Detect which cell encompasses the target text, then output its [x, y] center coordinate. 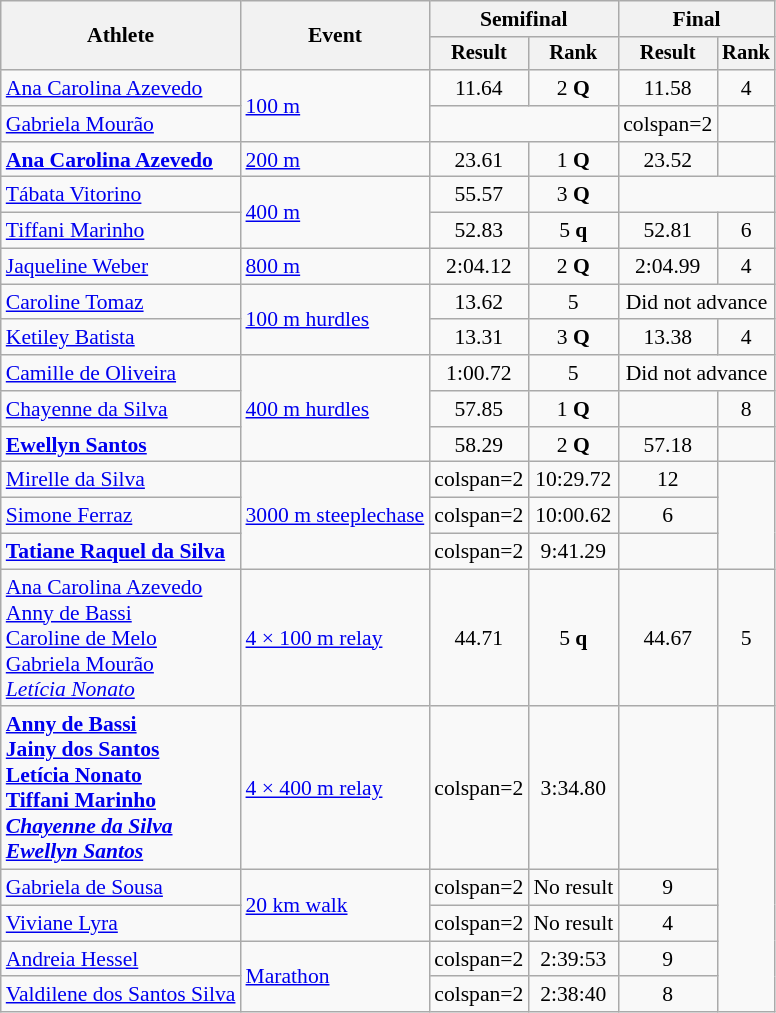
1:00.72 [478, 373]
13.62 [478, 302]
Ewellyn Santos [121, 445]
Anny de BassiJainy dos SantosLetícia NonatoTiffani MarinhoChayenne da SilvaEwellyn Santos [121, 788]
400 m hurdles [336, 408]
Ana Carolina AzevedoAnny de BassiCaroline de MeloGabriela MourãoLetícia Nonato [121, 638]
23.61 [478, 160]
52.83 [478, 231]
13.31 [478, 338]
57.85 [478, 409]
400 m [336, 212]
Chayenne da Silva [121, 409]
2:38:40 [573, 995]
58.29 [478, 445]
4 × 100 m relay [336, 638]
11.64 [478, 88]
9:41.29 [573, 552]
100 m hurdles [336, 320]
Athlete [121, 36]
3000 m steeplechase [336, 516]
52.81 [668, 231]
4 × 400 m relay [336, 788]
Viviane Lyra [121, 924]
20 km walk [336, 906]
57.18 [668, 445]
Ketiley Batista [121, 338]
Valdilene dos Santos Silva [121, 995]
2:04.99 [668, 267]
11.58 [668, 88]
2:39:53 [573, 959]
Gabriela de Sousa [121, 888]
Semifinal [524, 19]
Mirelle da Silva [121, 480]
Final [696, 19]
23.52 [668, 160]
10:00.62 [573, 516]
800 m [336, 267]
Andreia Hessel [121, 959]
44.67 [668, 638]
Event [336, 36]
Gabriela Mourão [121, 124]
Tiffani Marinho [121, 231]
Tatiane Raquel da Silva [121, 552]
Jaqueline Weber [121, 267]
55.57 [478, 195]
Camille de Oliveira [121, 373]
10:29.72 [573, 480]
13.38 [668, 338]
Marathon [336, 976]
12 [668, 480]
Simone Ferraz [121, 516]
3:34.80 [573, 788]
Caroline Tomaz [121, 302]
2:04.12 [478, 267]
44.71 [478, 638]
Tábata Vitorino [121, 195]
100 m [336, 106]
200 m [336, 160]
